Identify which cell holds the provided text, then report its [X, Y] central coordinate. 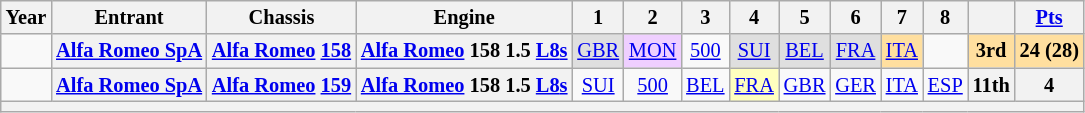
Year [26, 17]
8 [946, 17]
GER [855, 85]
3rd [992, 51]
Entrant [129, 17]
Pts [1050, 17]
1 [598, 17]
MON [652, 51]
5 [805, 17]
3 [705, 17]
11th [992, 85]
ESP [946, 85]
2 [652, 17]
Chassis [282, 17]
Alfa Romeo 158 [282, 51]
7 [902, 17]
Alfa Romeo 159 [282, 85]
6 [855, 17]
Engine [464, 17]
24 (28) [1050, 51]
